From the cell containing the given text, extract its center point as (x, y) coordinate. 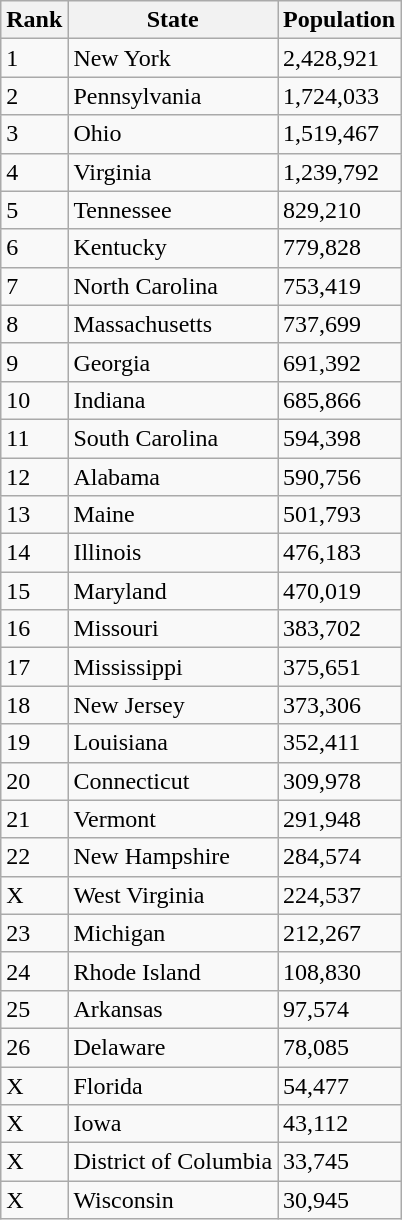
26 (34, 1047)
13 (34, 515)
685,866 (340, 400)
18 (34, 705)
20 (34, 781)
30,945 (340, 1200)
737,699 (340, 324)
24 (34, 971)
Iowa (173, 1124)
Mississippi (173, 667)
Pennsylvania (173, 96)
1,239,792 (340, 172)
Maryland (173, 591)
Wisconsin (173, 1200)
7 (34, 286)
33,745 (340, 1162)
Connecticut (173, 781)
224,537 (340, 895)
Rhode Island (173, 971)
54,477 (340, 1085)
19 (34, 743)
753,419 (340, 286)
Indiana (173, 400)
470,019 (340, 591)
15 (34, 591)
Vermont (173, 819)
Illinois (173, 553)
212,267 (340, 933)
284,574 (340, 857)
383,702 (340, 629)
78,085 (340, 1047)
New York (173, 58)
25 (34, 1009)
43,112 (340, 1124)
309,978 (340, 781)
476,183 (340, 553)
1 (34, 58)
17 (34, 667)
2,428,921 (340, 58)
8 (34, 324)
501,793 (340, 515)
9 (34, 362)
594,398 (340, 438)
5 (34, 210)
Michigan (173, 933)
23 (34, 933)
Maine (173, 515)
779,828 (340, 248)
New Jersey (173, 705)
West Virginia (173, 895)
352,411 (340, 743)
South Carolina (173, 438)
Massachusetts (173, 324)
Ohio (173, 134)
1,519,467 (340, 134)
State (173, 20)
6 (34, 248)
590,756 (340, 477)
Alabama (173, 477)
Rank (34, 20)
10 (34, 400)
Tennessee (173, 210)
21 (34, 819)
Kentucky (173, 248)
Louisiana (173, 743)
Delaware (173, 1047)
829,210 (340, 210)
Florida (173, 1085)
375,651 (340, 667)
373,306 (340, 705)
691,392 (340, 362)
291,948 (340, 819)
12 (34, 477)
Arkansas (173, 1009)
Missouri (173, 629)
16 (34, 629)
14 (34, 553)
New Hampshire (173, 857)
Virginia (173, 172)
North Carolina (173, 286)
11 (34, 438)
1,724,033 (340, 96)
District of Columbia (173, 1162)
Georgia (173, 362)
108,830 (340, 971)
97,574 (340, 1009)
2 (34, 96)
22 (34, 857)
4 (34, 172)
Population (340, 20)
3 (34, 134)
